Return (X, Y) of the center of cell containing provided text 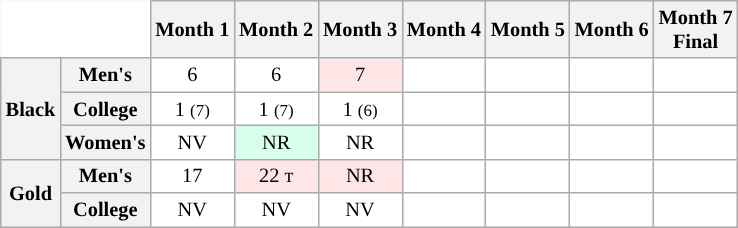
Month 6 (612, 29)
Black (31, 108)
22 т (276, 176)
Month 7Final (696, 29)
Month 5 (528, 29)
Month 2 (276, 29)
Gold (31, 192)
Month 4 (444, 29)
7 (360, 75)
1 (6) (360, 109)
Month 3 (360, 29)
Month 1 (192, 29)
17 (192, 176)
Women's (105, 142)
